For the text-containing cell, return its midpoint in (x, y) coordinate format. 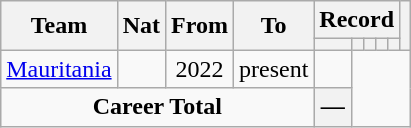
Mauritania (59, 69)
Team (59, 26)
Record (357, 20)
present (273, 69)
From (200, 26)
2022 (200, 69)
— (333, 107)
Career Total (158, 107)
Nat (141, 26)
To (273, 26)
